Search for the cell housing the specified text and yield its (X, Y) center coordinate. 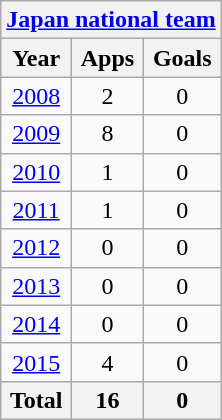
Total (36, 400)
4 (108, 362)
2009 (36, 134)
Japan national team (111, 20)
Goals (182, 58)
2014 (36, 324)
Year (36, 58)
8 (108, 134)
16 (108, 400)
2013 (36, 286)
2011 (36, 210)
2010 (36, 172)
2012 (36, 248)
2 (108, 96)
2015 (36, 362)
Apps (108, 58)
2008 (36, 96)
